Output the (X, Y) coordinate of the center of the cell containing the given text.  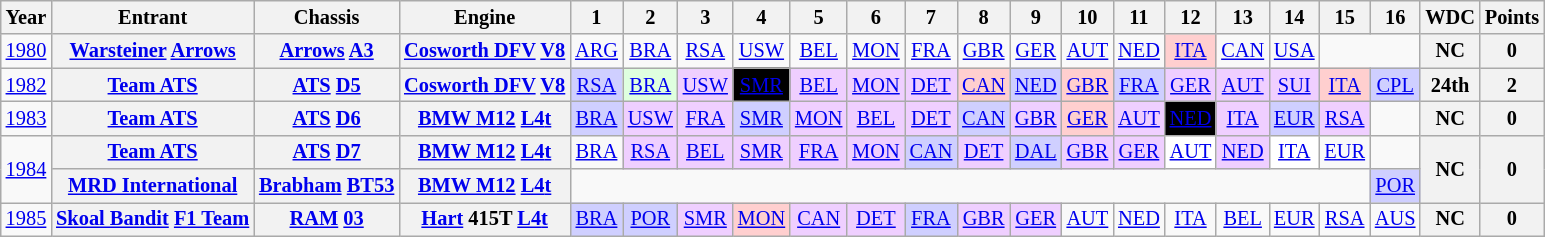
Engine (484, 17)
CPL (1395, 85)
Entrant (152, 17)
24th (1450, 85)
6 (876, 17)
10 (1088, 17)
ATS D6 (326, 118)
DAL (1036, 152)
Skoal Bandit F1 Team (152, 219)
AUS (1395, 219)
7 (932, 17)
5 (818, 17)
Year (26, 17)
14 (1294, 17)
1980 (26, 51)
1985 (26, 219)
Points (1512, 17)
Arrows A3 (326, 51)
1 (596, 17)
ATS D7 (326, 152)
16 (1395, 17)
Chassis (326, 17)
ATS D5 (326, 85)
13 (1242, 17)
WDC (1450, 17)
3 (706, 17)
9 (1036, 17)
4 (762, 17)
Warsteiner Arrows (152, 51)
MRD International (152, 186)
SUI (1294, 85)
1984 (26, 168)
Brabham BT53 (326, 186)
1983 (26, 118)
USA (1294, 51)
11 (1139, 17)
ARG (596, 51)
Hart 415T L4t (484, 219)
1982 (26, 85)
12 (1191, 17)
RAM 03 (326, 219)
15 (1344, 17)
8 (984, 17)
